Locate the cell with the specified text and output its [X, Y] center coordinate. 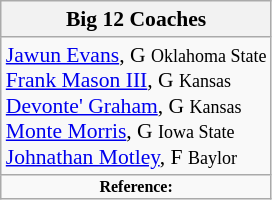
Big 12 Coaches [136, 19]
Jawun Evans, G Oklahoma StateFrank Mason III, G KansasDevonte' Graham, G KansasMonte Morris, G Iowa StateJohnathan Motley, F Baylor [136, 106]
Reference: [136, 186]
